Find where the given text appears and provide that cell's center as (X, Y) coordinate. 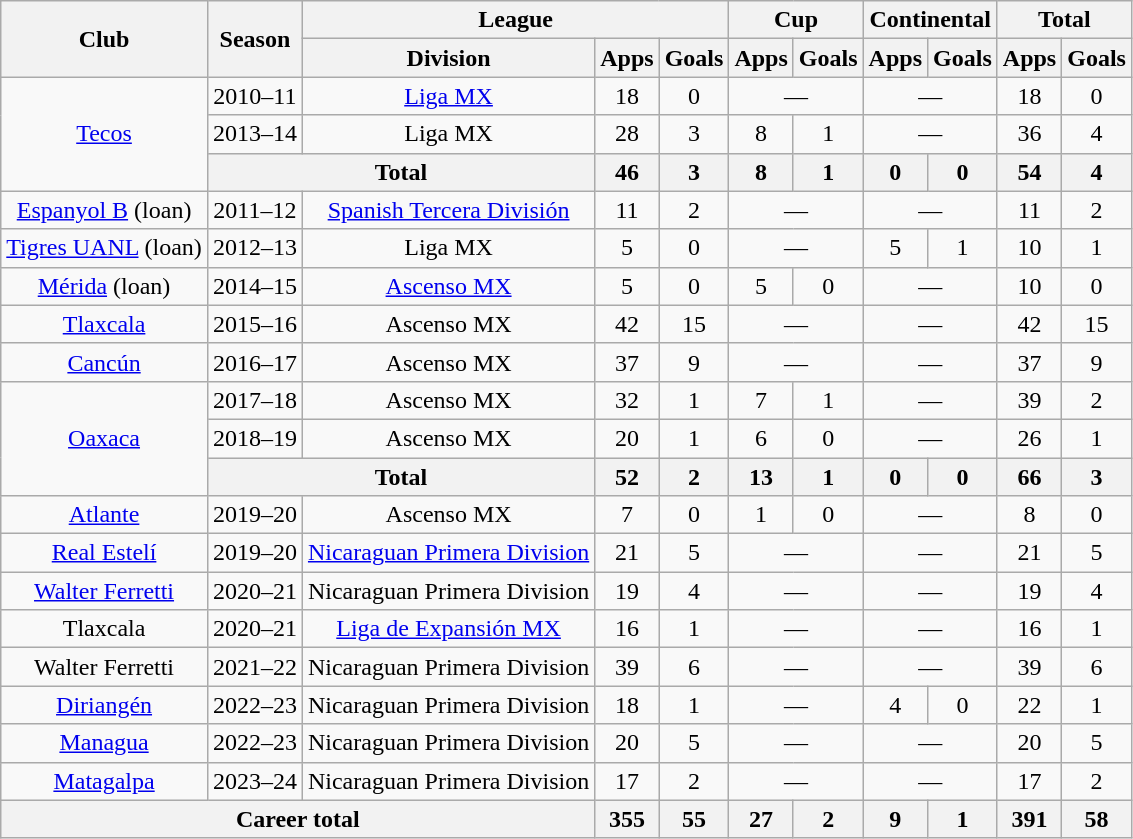
2016–17 (254, 362)
Managua (104, 743)
2012–13 (254, 248)
13 (761, 477)
Tecos (104, 134)
Oaxaca (104, 438)
Matagalpa (104, 781)
Mérida (loan) (104, 286)
Diriangén (104, 705)
26 (1029, 438)
2017–18 (254, 400)
Tigres UANL (loan) (104, 248)
36 (1029, 134)
Cup (796, 20)
Atlante (104, 515)
2021–22 (254, 667)
Club (104, 39)
28 (627, 134)
Real Estelí (104, 553)
Espanyol B (loan) (104, 210)
2014–15 (254, 286)
2023–24 (254, 781)
391 (1029, 819)
2015–16 (254, 324)
Division (448, 58)
22 (1029, 705)
Season (254, 39)
2011–12 (254, 210)
Spanish Tercera División (448, 210)
32 (627, 400)
355 (627, 819)
66 (1029, 477)
55 (694, 819)
2018–19 (254, 438)
Liga de Expansión MX (448, 629)
Cancún (104, 362)
Continental (930, 20)
27 (761, 819)
Career total (298, 819)
54 (1029, 172)
2010–11 (254, 96)
League (515, 20)
58 (1097, 819)
46 (627, 172)
52 (627, 477)
2013–14 (254, 134)
